Find where the given text appears and provide that cell's center as (X, Y) coordinate. 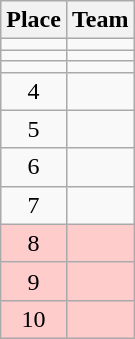
9 (34, 281)
6 (34, 167)
4 (34, 91)
Team (100, 20)
Place (34, 20)
7 (34, 205)
10 (34, 319)
8 (34, 243)
5 (34, 129)
